Identify which cell holds the provided text, then report its [x, y] central coordinate. 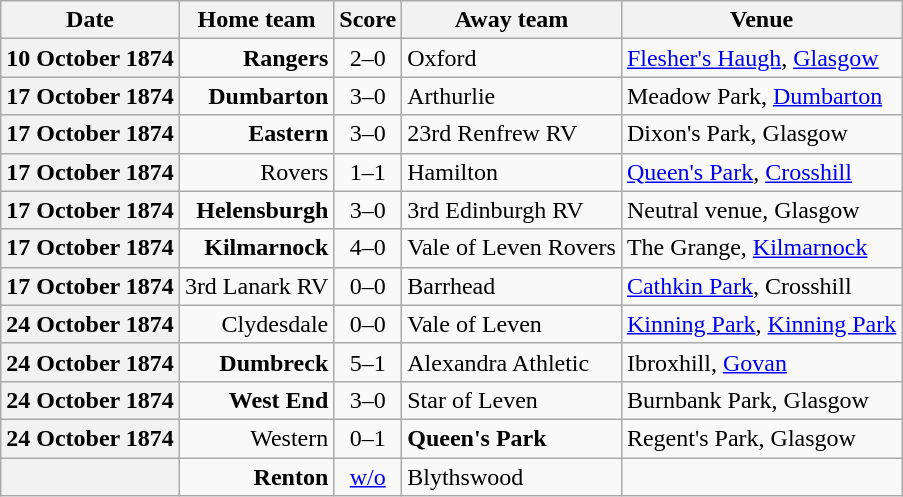
w/o [368, 477]
Queen's Park [512, 438]
Date [90, 20]
Eastern [256, 134]
Blythswood [512, 477]
Hamilton [512, 172]
2–0 [368, 58]
Queen's Park, Crosshill [761, 172]
Regent's Park, Glasgow [761, 438]
0–1 [368, 438]
Cathkin Park, Crosshill [761, 286]
Home team [256, 20]
10 October 1874 [90, 58]
Score [368, 20]
23rd Renfrew RV [512, 134]
1–1 [368, 172]
Burnbank Park, Glasgow [761, 400]
3rd Lanark RV [256, 286]
Renton [256, 477]
Helensburgh [256, 210]
Venue [761, 20]
Rangers [256, 58]
Alexandra Athletic [512, 362]
3rd Edinburgh RV [512, 210]
Dumbreck [256, 362]
Vale of Leven Rovers [512, 248]
Away team [512, 20]
Star of Leven [512, 400]
Western [256, 438]
Neutral venue, Glasgow [761, 210]
Barrhead [512, 286]
Kilmarnock [256, 248]
Dixon's Park, Glasgow [761, 134]
4–0 [368, 248]
Dumbarton [256, 96]
Vale of Leven [512, 324]
West End [256, 400]
Meadow Park, Dumbarton [761, 96]
The Grange, Kilmarnock [761, 248]
Rovers [256, 172]
Kinning Park, Kinning Park [761, 324]
Flesher's Haugh, Glasgow [761, 58]
Oxford [512, 58]
Arthurlie [512, 96]
Ibroxhill, Govan [761, 362]
5–1 [368, 362]
Clydesdale [256, 324]
